Return [X, Y] of the center of cell containing provided text 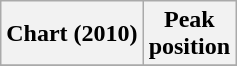
Chart (2010) [72, 34]
Peakposition [189, 34]
